Pinpoint the cell where the given text exists, returning its (X, Y) midpoint coordinate. 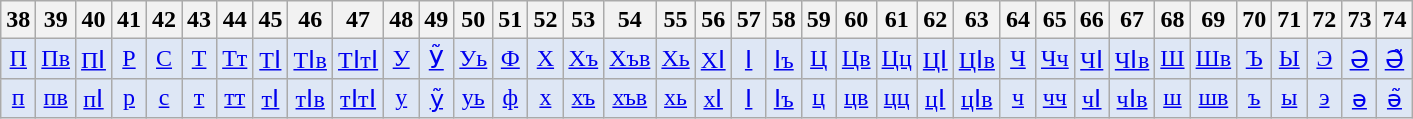
Уь (474, 59)
47 (358, 20)
хь (676, 98)
54 (630, 20)
тӀтӀ (358, 98)
ЦӀ (935, 59)
ъ (1254, 98)
Хъв (630, 59)
Ы (1290, 59)
цӀв (976, 98)
р (128, 98)
50 (474, 20)
хӀ (713, 98)
58 (784, 20)
ы (1290, 98)
Т (200, 59)
С (164, 59)
Ц (818, 59)
67 (1132, 20)
У̃ (436, 59)
у̃ (436, 98)
т (200, 98)
ч (1018, 98)
ЧӀ (1092, 59)
38 (18, 20)
Хъ (584, 59)
Цц (896, 59)
ПӀ (94, 59)
71 (1290, 20)
ТӀв (310, 59)
цӀ (935, 98)
ф (510, 98)
73 (1360, 20)
э (1324, 98)
69 (1214, 20)
61 (896, 20)
тт (235, 98)
Ә̃ (1394, 59)
ЧӀв (1132, 59)
60 (856, 20)
ЦӀв (976, 59)
66 (1092, 20)
ә̃ (1394, 98)
59 (818, 20)
пв (56, 98)
тӀв (310, 98)
ә (1360, 98)
74 (1394, 20)
Э (1324, 59)
Х (546, 59)
41 (128, 20)
ц (818, 98)
68 (1172, 20)
Ш (1172, 59)
62 (935, 20)
шв (1214, 98)
Ә (1360, 59)
Ч (1018, 59)
45 (270, 20)
ТӀтӀ (358, 59)
48 (402, 20)
70 (1254, 20)
Р (128, 59)
у (402, 98)
Ъ (1254, 59)
55 (676, 20)
56 (713, 20)
57 (748, 20)
63 (976, 20)
64 (1018, 20)
72 (1324, 20)
Чч (1054, 59)
53 (584, 20)
52 (546, 20)
Цв (856, 59)
Пв (56, 59)
44 (235, 20)
42 (164, 20)
У (402, 59)
Ф (510, 59)
пӀ (94, 98)
39 (56, 20)
Шв (1214, 59)
49 (436, 20)
хъ (584, 98)
Тт (235, 59)
П (18, 59)
чӀв (1132, 98)
хъв (630, 98)
46 (310, 20)
чч (1054, 98)
уь (474, 98)
Хь (676, 59)
43 (200, 20)
ХӀ (713, 59)
х (546, 98)
тӀ (270, 98)
51 (510, 20)
п (18, 98)
ТӀ (270, 59)
с (164, 98)
ш (1172, 98)
цв (856, 98)
цц (896, 98)
65 (1054, 20)
чӀ (1092, 98)
40 (94, 20)
